Return [X, Y] of the center of cell containing provided text 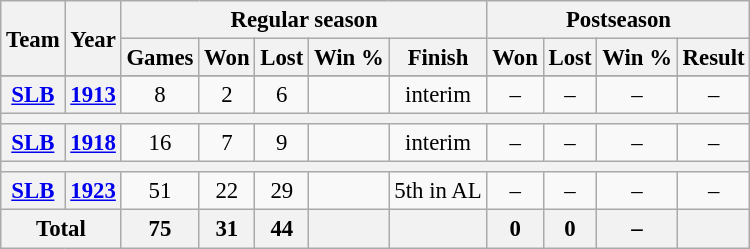
Games [160, 58]
8 [160, 95]
Team [33, 38]
1923 [93, 191]
Regular season [304, 20]
7 [227, 143]
2 [227, 95]
Result [714, 58]
75 [160, 229]
Total [61, 229]
22 [227, 191]
Postseason [618, 20]
1913 [93, 95]
Year [93, 38]
31 [227, 229]
51 [160, 191]
9 [282, 143]
5th in AL [438, 191]
29 [282, 191]
Finish [438, 58]
44 [282, 229]
1918 [93, 143]
6 [282, 95]
16 [160, 143]
